Return the [x, y] coordinate for the center point of the cell that contains the specified text.  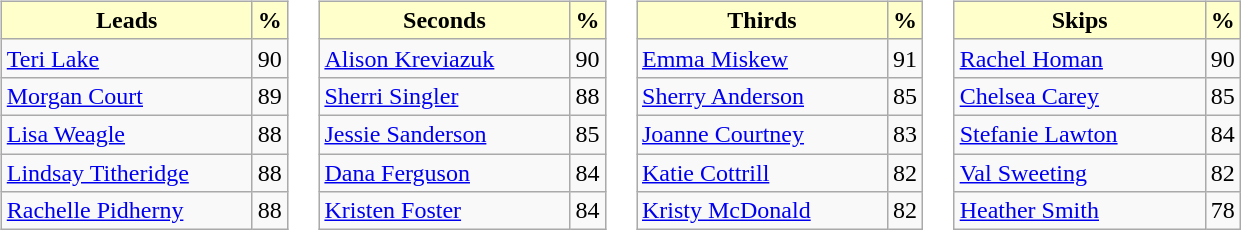
Skips [1080, 20]
Rachel Homan [1080, 58]
Kristen Foster [444, 211]
Teri Lake [126, 58]
Stefanie Lawton [1080, 134]
78 [1222, 211]
Leads [126, 20]
Jessie Sanderson [444, 134]
Emma Miskew [762, 58]
Thirds [762, 20]
Kristy McDonald [762, 211]
Morgan Court [126, 96]
Katie Cottrill [762, 173]
Alison Kreviazuk [444, 58]
91 [906, 58]
Seconds [444, 20]
Chelsea Carey [1080, 96]
Dana Ferguson [444, 173]
Sherry Anderson [762, 96]
Lisa Weagle [126, 134]
Heather Smith [1080, 211]
Rachelle Pidherny [126, 211]
83 [906, 134]
Joanne Courtney [762, 134]
Lindsay Titheridge [126, 173]
89 [270, 96]
Val Sweeting [1080, 173]
Sherri Singler [444, 96]
